Extract the [x, y] coordinate from the center of the cell holding the provided text.  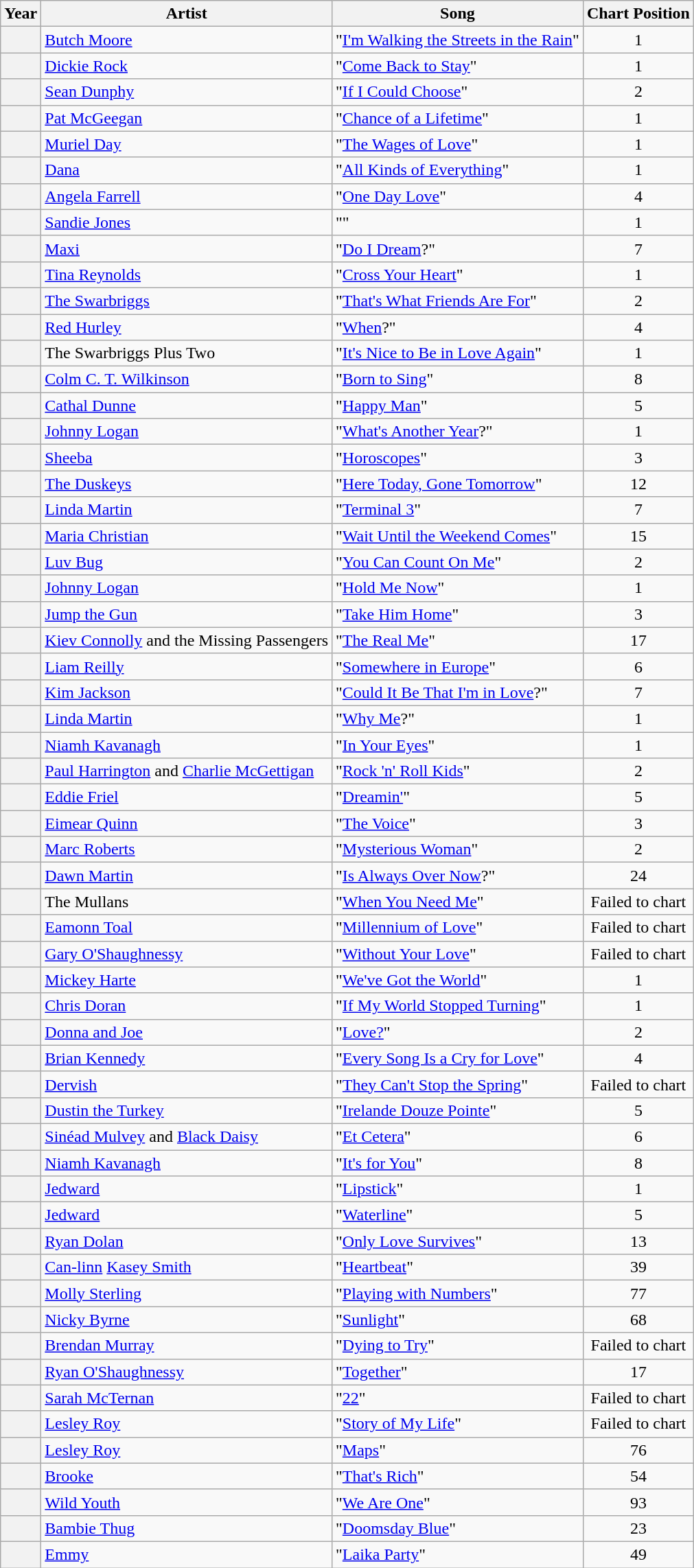
68 [638, 1320]
Nicky Byrne [187, 1320]
"Lipstick" [458, 1189]
"It's Nice to Be in Love Again" [458, 353]
Butch Moore [187, 40]
Wild Youth [187, 1502]
"Take Him Home" [458, 614]
Red Hurley [187, 327]
"Doomsday Blue" [458, 1528]
"Maps" [458, 1450]
Donna and Joe [187, 1032]
Brendan Murray [187, 1346]
"If My World Stopped Turning" [458, 1006]
"Is Always Over Now?" [458, 876]
Brian Kennedy [187, 1058]
Dustin the Turkey [187, 1110]
Sandie Jones [187, 222]
Sean Dunphy [187, 92]
"Wait Until the Weekend Comes" [458, 536]
"What's Another Year?" [458, 432]
Paul Harrington and Charlie McGettigan [187, 771]
Sheeba [187, 458]
13 [638, 1241]
"One Day Love" [458, 196]
Artist [187, 14]
"" [458, 222]
"It's for You" [458, 1163]
Bambie Thug [187, 1528]
Molly Sterling [187, 1294]
Marc Roberts [187, 850]
"We Are One" [458, 1502]
"Story of My Life" [458, 1424]
"Chance of a Lifetime" [458, 118]
"Somewhere in Europe" [458, 666]
The Mullans [187, 902]
Dana [187, 170]
"The Wages of Love" [458, 144]
Sarah McTernan [187, 1398]
"Mysterious Woman" [458, 850]
"Horoscopes" [458, 458]
"Without Your Love" [458, 954]
Angela Farrell [187, 196]
"They Can't Stop the Spring" [458, 1084]
93 [638, 1502]
12 [638, 484]
"Love?" [458, 1032]
"That's Rich" [458, 1476]
"Every Song Is a Cry for Love" [458, 1058]
"When You Need Me" [458, 902]
Maxi [187, 248]
Colm C. T. Wilkinson [187, 379]
"Laika Party" [458, 1554]
"Born to Sing" [458, 379]
The Duskeys [187, 484]
The Swarbriggs [187, 301]
"Cross Your Heart" [458, 274]
Muriel Day [187, 144]
"Do I Dream?" [458, 248]
Liam Reilly [187, 666]
"Only Love Survives" [458, 1241]
Brooke [187, 1476]
"Waterline" [458, 1215]
Song [458, 14]
Ryan Dolan [187, 1241]
Gary O'Shaughnessy [187, 954]
Kim Jackson [187, 692]
77 [638, 1294]
"The Real Me" [458, 640]
76 [638, 1450]
49 [638, 1554]
Chart Position [638, 14]
"All Kinds of Everything" [458, 170]
Kiev Connolly and the Missing Passengers [187, 640]
Emmy [187, 1554]
Tina Reynolds [187, 274]
"Playing with Numbers" [458, 1294]
15 [638, 536]
54 [638, 1476]
23 [638, 1528]
Maria Christian [187, 536]
"Happy Man" [458, 406]
Jump the Gun [187, 614]
Dervish [187, 1084]
"Terminal 3" [458, 510]
"Millennium of Love" [458, 928]
"Dreamin'" [458, 797]
"Et Cetera" [458, 1136]
Cathal Dunne [187, 406]
"I'm Walking the Streets in the Rain" [458, 40]
Chris Doran [187, 1006]
"The Voice" [458, 823]
Eimear Quinn [187, 823]
"Heartbeat" [458, 1267]
"That's What Friends Are For" [458, 301]
"Here Today, Gone Tomorrow" [458, 484]
"When?" [458, 327]
24 [638, 876]
Eddie Friel [187, 797]
"Dying to Try" [458, 1346]
Luv Bug [187, 562]
"If I Could Choose" [458, 92]
Mickey Harte [187, 980]
Dickie Rock [187, 66]
Eamonn Toal [187, 928]
"22" [458, 1398]
Pat McGeegan [187, 118]
39 [638, 1267]
Sinéad Mulvey and Black Daisy [187, 1136]
"In Your Eyes" [458, 745]
"Could It Be That I'm in Love?" [458, 692]
"Come Back to Stay" [458, 66]
"Sunlight" [458, 1320]
Year [21, 14]
"You Can Count On Me" [458, 562]
"Why Me?" [458, 718]
Dawn Martin [187, 876]
Can-linn Kasey Smith [187, 1267]
"Together" [458, 1372]
"We've Got the World" [458, 980]
"Hold Me Now" [458, 588]
"Irelande Douze Pointe" [458, 1110]
The Swarbriggs Plus Two [187, 353]
"Rock 'n' Roll Kids" [458, 771]
Ryan O'Shaughnessy [187, 1372]
